For the text-containing cell, return its midpoint in (X, Y) coordinate format. 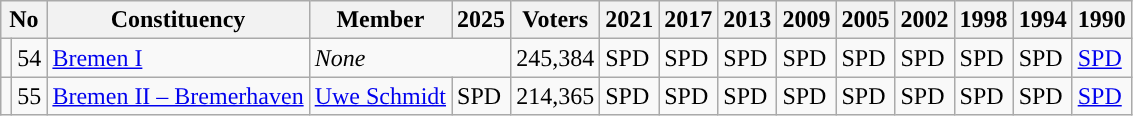
Bremen I (178, 58)
1998 (984, 20)
Uwe Schmidt (380, 96)
2021 (630, 20)
1994 (1042, 20)
2002 (924, 20)
245,384 (556, 58)
Voters (556, 20)
2005 (866, 20)
Member (380, 20)
55 (30, 96)
1990 (1102, 20)
2013 (748, 20)
2009 (806, 20)
Constituency (178, 20)
54 (30, 58)
None (410, 58)
214,365 (556, 96)
No (24, 20)
Bremen II – Bremerhaven (178, 96)
2017 (688, 20)
2025 (482, 20)
